Provide the [x, y] coordinate of the cell's center where the given text is located.  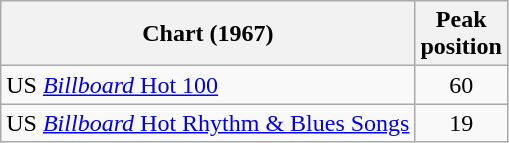
19 [461, 123]
Peakposition [461, 34]
US Billboard Hot Rhythm & Blues Songs [208, 123]
Chart (1967) [208, 34]
US Billboard Hot 100 [208, 85]
60 [461, 85]
